Extract the [x, y] coordinate from the center of the cell holding the provided text.  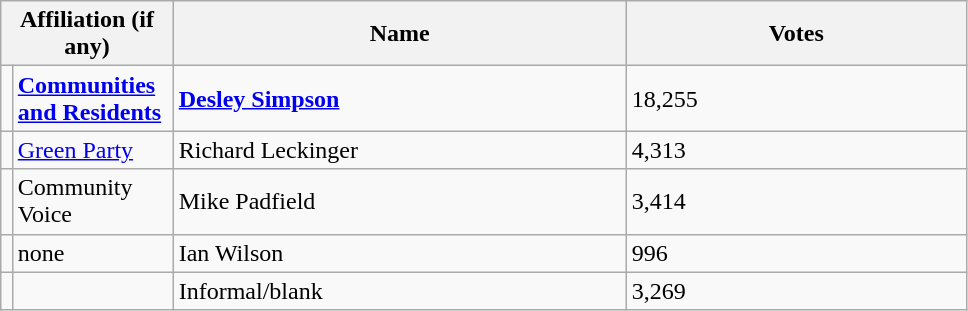
Informal/blank [400, 291]
4,313 [796, 150]
Green Party [92, 150]
18,255 [796, 98]
996 [796, 253]
Votes [796, 34]
3,414 [796, 202]
Ian Wilson [400, 253]
Desley Simpson [400, 98]
Name [400, 34]
3,269 [796, 291]
Community Voice [92, 202]
Affiliation (if any) [87, 34]
none [92, 253]
Mike Padfield [400, 202]
Richard Leckinger [400, 150]
Communities and Residents [92, 98]
